Scan for the cell matching the given text and deliver its [x, y] coordinate at center. 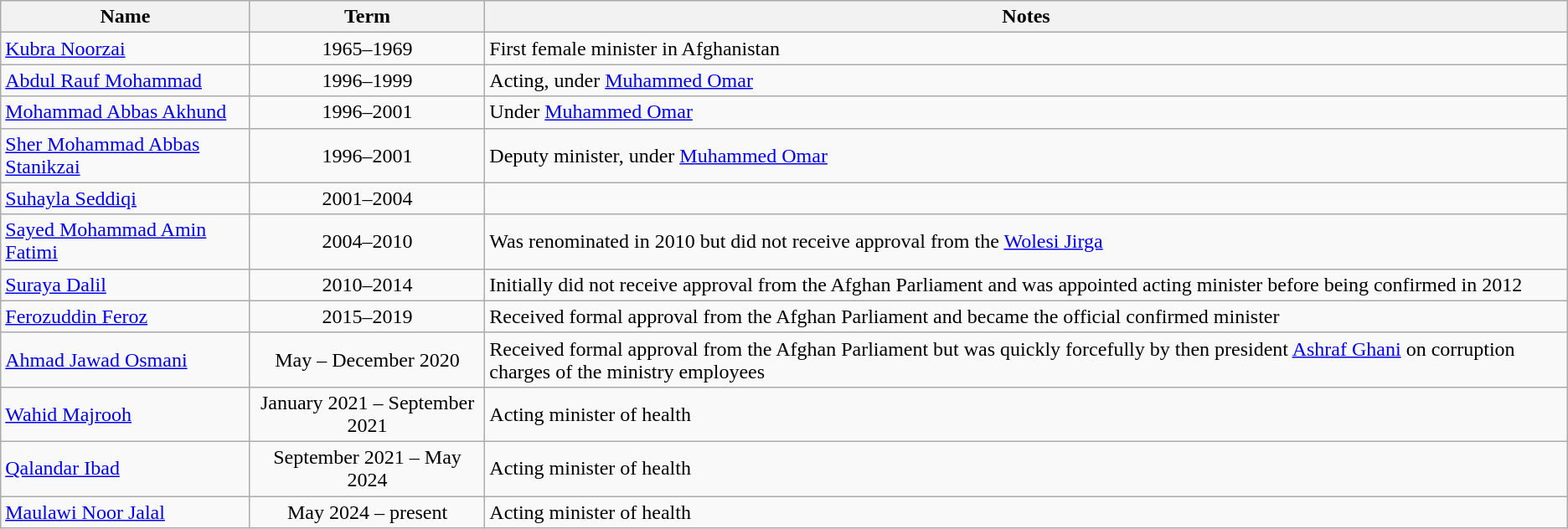
May 2024 – present [367, 511]
Abdul Rauf Mohammad [126, 80]
2004–2010 [367, 241]
Sher Mohammad Abbas Stanikzai [126, 156]
May – December 2020 [367, 360]
Wahid Majrooh [126, 413]
Term [367, 17]
Notes [1026, 17]
Kubra Noorzai [126, 49]
Sayed Mohammad Amin Fatimi [126, 241]
Mohammad Abbas Akhund [126, 112]
September 2021 – May 2024 [367, 469]
2010–2014 [367, 285]
Name [126, 17]
Acting, under Muhammed Omar [1026, 80]
Qalandar Ibad [126, 469]
Received formal approval from the Afghan Parliament and became the official confirmed minister [1026, 316]
Under Muhammed Omar [1026, 112]
Deputy minister, under Muhammed Omar [1026, 156]
January 2021 – September 2021 [367, 413]
Initially did not receive approval from the Afghan Parliament and was appointed acting minister before being confirmed in 2012 [1026, 285]
Suraya Dalil [126, 285]
1996–1999 [367, 80]
Ahmad Jawad Osmani [126, 360]
Suhayla Seddiqi [126, 198]
Ferozuddin Feroz [126, 316]
2015–2019 [367, 316]
First female minister in Afghanistan [1026, 49]
1965–1969 [367, 49]
Was renominated in 2010 but did not receive approval from the Wolesi Jirga [1026, 241]
Maulawi Noor Jalal [126, 511]
2001–2004 [367, 198]
